Capture the cell that displays the provided text and extract its [x, y] central coordinate. 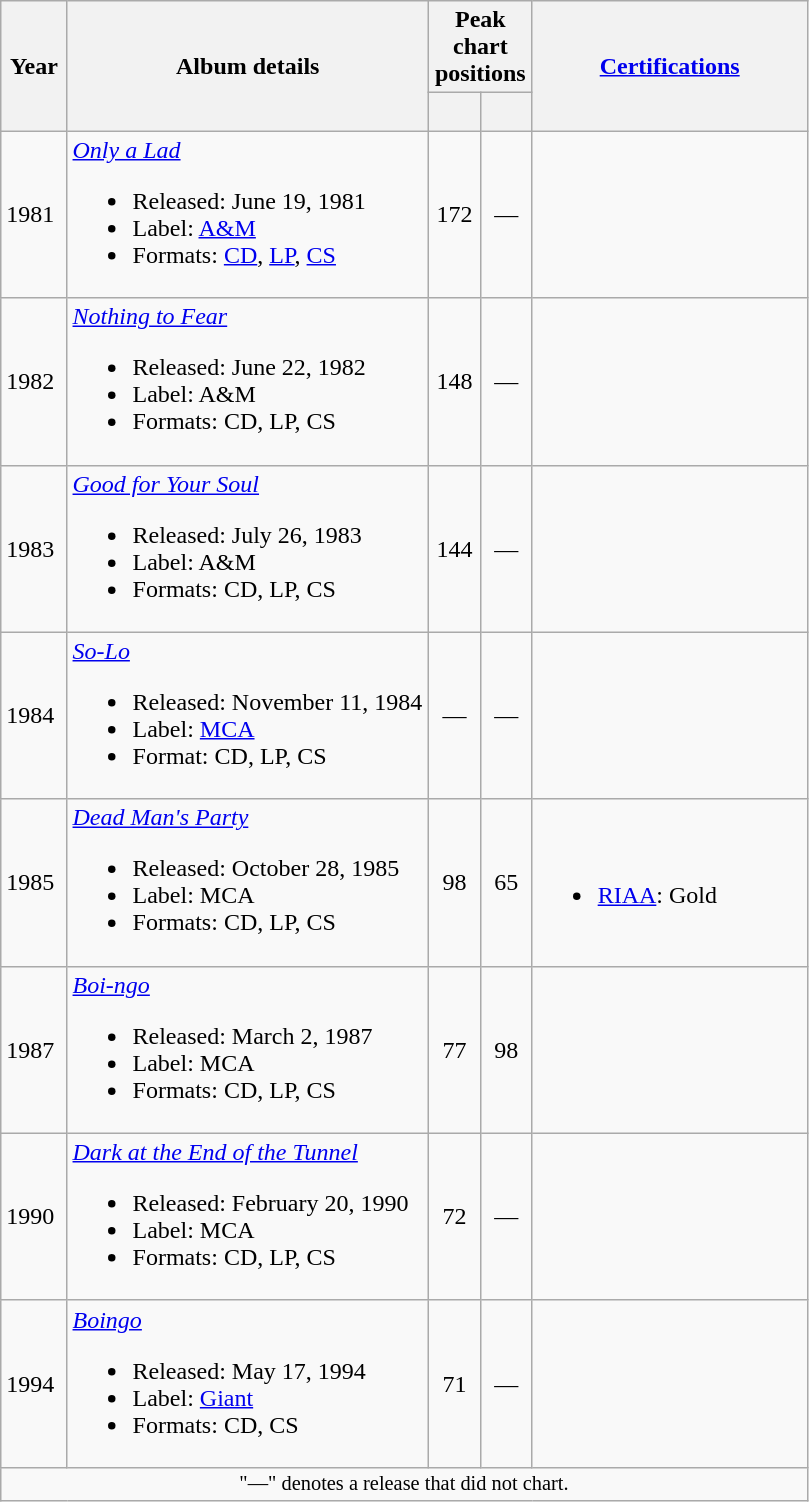
Dark at the End of the TunnelReleased: February 20, 1990Label: MCAFormats: CD, LP, CS [248, 1216]
1984 [34, 716]
Dead Man's PartyReleased: October 28, 1985Label: MCAFormats: CD, LP, CS [248, 882]
1981 [34, 214]
Peak chart positions [480, 47]
71 [454, 1384]
1985 [34, 882]
RIAA: Gold [670, 882]
1983 [34, 548]
Boingo Released: May 17, 1994Label: GiantFormats: CD, CS [248, 1384]
1982 [34, 382]
Boi-ngoReleased: March 2, 1987Label: MCAFormats: CD, LP, CS [248, 1050]
65 [506, 882]
Nothing to FearReleased: June 22, 1982Label: A&MFormats: CD, LP, CS [248, 382]
77 [454, 1050]
Good for Your SoulReleased: July 26, 1983Label: A&MFormats: CD, LP, CS [248, 548]
Album details [248, 66]
144 [454, 548]
Only a LadReleased: June 19, 1981Label: A&MFormats: CD, LP, CS [248, 214]
72 [454, 1216]
Year [34, 66]
1994 [34, 1384]
172 [454, 214]
So-Lo Released: November 11, 1984Label: MCAFormat: CD, LP, CS [248, 716]
1990 [34, 1216]
1987 [34, 1050]
Certifications [670, 66]
"—" denotes a release that did not chart. [404, 1484]
148 [454, 382]
